Pinpoint the cell where the given text exists, returning its [X, Y] midpoint coordinate. 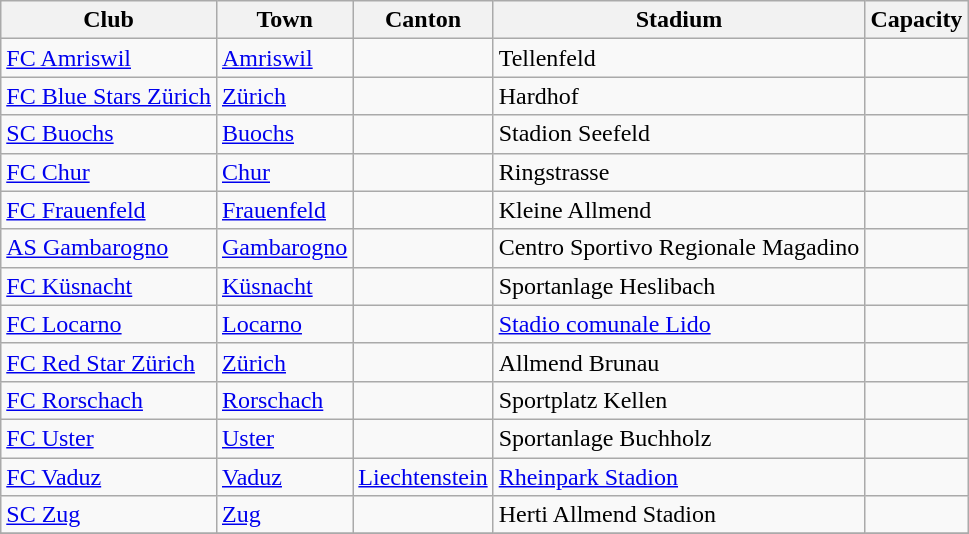
Buochs [284, 134]
Küsnacht [284, 286]
SC Buochs [109, 134]
FC Red Star Zürich [109, 362]
Frauenfeld [284, 210]
Uster [284, 438]
Stadion Seefeld [679, 134]
FC Chur [109, 172]
Rheinpark Stadion [679, 477]
Gambarogno [284, 248]
Ringstrasse [679, 172]
AS Gambarogno [109, 248]
Chur [284, 172]
Liechtenstein [423, 477]
Stadium [679, 20]
SC Zug [109, 515]
Kleine Allmend [679, 210]
Allmend Brunau [679, 362]
Tellenfeld [679, 58]
FC Locarno [109, 324]
FC Vaduz [109, 477]
Vaduz [284, 477]
FC Amriswil [109, 58]
FC Rorschach [109, 400]
Town [284, 20]
Sportplatz Kellen [679, 400]
Capacity [916, 20]
FC Frauenfeld [109, 210]
Rorschach [284, 400]
FC Küsnacht [109, 286]
Locarno [284, 324]
Sportanlage Heslibach [679, 286]
Hardhof [679, 96]
Sportanlage Buchholz [679, 438]
Stadio comunale Lido [679, 324]
Herti Allmend Stadion [679, 515]
FC Blue Stars Zürich [109, 96]
Canton [423, 20]
FC Uster [109, 438]
Amriswil [284, 58]
Zug [284, 515]
Centro Sportivo Regionale Magadino [679, 248]
Club [109, 20]
